Provide the [X, Y] coordinate of the cell's center where the given text is located.  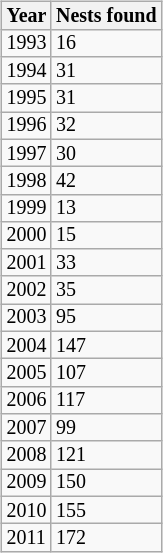
147 [106, 344]
2004 [26, 344]
2008 [26, 454]
13 [106, 208]
1995 [26, 98]
33 [106, 262]
2006 [26, 400]
2007 [26, 428]
2001 [26, 262]
99 [106, 428]
Year [26, 16]
2003 [26, 318]
2010 [26, 510]
1996 [26, 126]
117 [106, 400]
16 [106, 42]
1994 [26, 70]
155 [106, 510]
2002 [26, 290]
32 [106, 126]
1997 [26, 152]
2009 [26, 482]
107 [106, 372]
2011 [26, 538]
Nests found [106, 16]
42 [106, 180]
30 [106, 152]
1998 [26, 180]
121 [106, 454]
1999 [26, 208]
172 [106, 538]
35 [106, 290]
150 [106, 482]
15 [106, 234]
1993 [26, 42]
2000 [26, 234]
95 [106, 318]
2005 [26, 372]
